Pinpoint the cell where the given text exists, returning its [x, y] midpoint coordinate. 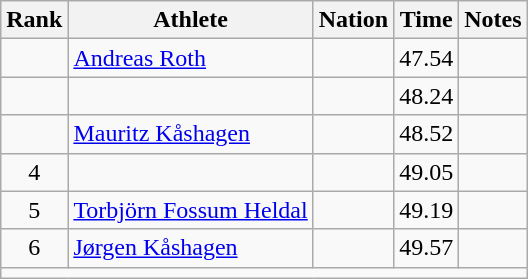
4 [34, 172]
Mauritz Kåshagen [190, 134]
48.52 [426, 134]
48.24 [426, 96]
Andreas Roth [190, 58]
49.19 [426, 210]
Rank [34, 20]
49.57 [426, 248]
47.54 [426, 58]
Nation [353, 20]
6 [34, 248]
Athlete [190, 20]
5 [34, 210]
Notes [493, 20]
Jørgen Kåshagen [190, 248]
Time [426, 20]
Torbjörn Fossum Heldal [190, 210]
49.05 [426, 172]
